Determine the (X, Y) coordinate at the center of the cell enclosing the given text.  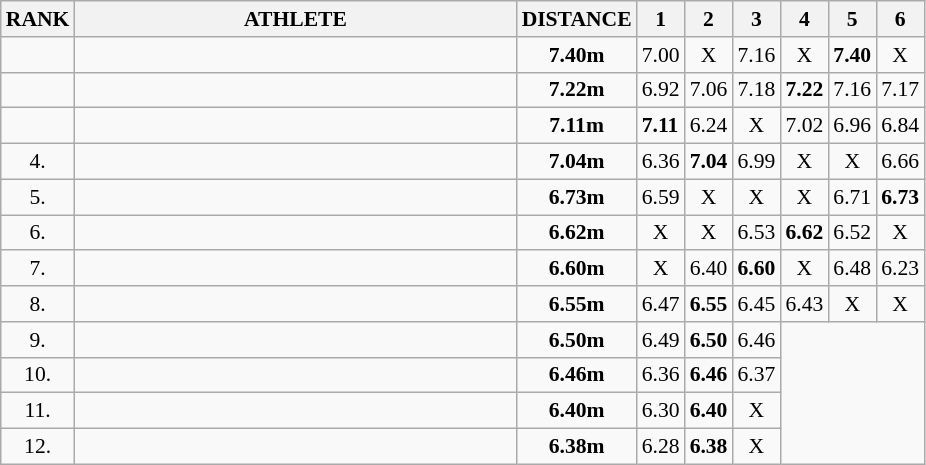
7.04 (709, 162)
4 (804, 19)
7. (38, 269)
DISTANCE (577, 19)
6.50 (709, 340)
6.66 (900, 162)
7.06 (709, 90)
6.23 (900, 269)
6.38m (577, 447)
RANK (38, 19)
6.55m (577, 304)
1 (661, 19)
7.02 (804, 126)
7.11 (661, 126)
5 (852, 19)
6.49 (661, 340)
6.96 (852, 126)
7.11m (577, 126)
7.00 (661, 55)
6.38 (709, 447)
6.62 (804, 233)
6 (900, 19)
6.46m (577, 375)
6.28 (661, 447)
6.43 (804, 304)
6.60 (756, 269)
6.99 (756, 162)
6.92 (661, 90)
ATHLETE (295, 19)
6.84 (900, 126)
7.17 (900, 90)
7.40m (577, 55)
6.37 (756, 375)
6.52 (852, 233)
6.47 (661, 304)
6.48 (852, 269)
6.60m (577, 269)
7.04m (577, 162)
6.73m (577, 197)
7.18 (756, 90)
6.40m (577, 411)
6.45 (756, 304)
6.30 (661, 411)
6.53 (756, 233)
5. (38, 197)
6.50m (577, 340)
6.59 (661, 197)
10. (38, 375)
6.62m (577, 233)
6.71 (852, 197)
6. (38, 233)
6.73 (900, 197)
6.55 (709, 304)
2 (709, 19)
6.24 (709, 126)
11. (38, 411)
4. (38, 162)
7.22 (804, 90)
7.40 (852, 55)
9. (38, 340)
3 (756, 19)
7.22m (577, 90)
8. (38, 304)
12. (38, 447)
